Extract the [X, Y] coordinate from the center of the cell holding the provided text.  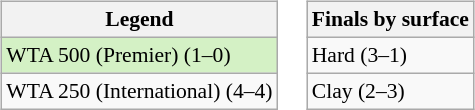
WTA 500 (Premier) (1–0) [139, 55]
Clay (2–3) [390, 91]
Hard (3–1) [390, 55]
Legend [139, 20]
Finals by surface [390, 20]
WTA 250 (International) (4–4) [139, 91]
